Capture the cell that displays the provided text and extract its [x, y] central coordinate. 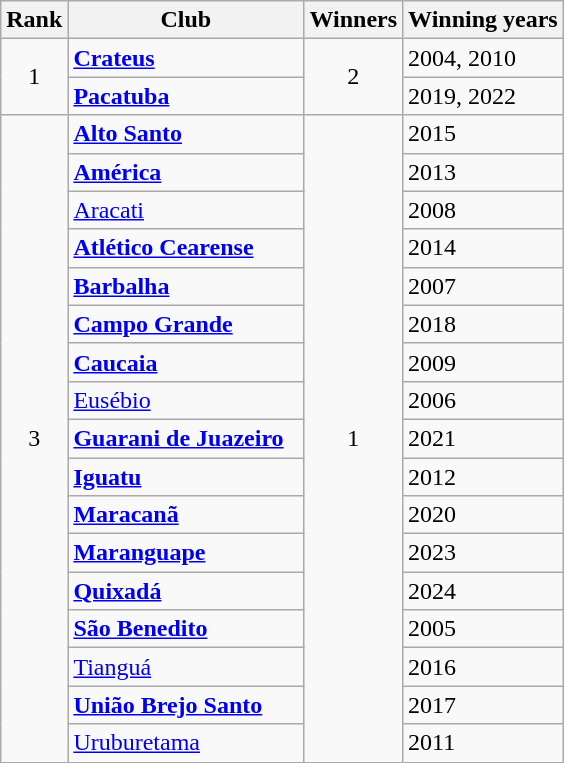
Campo Grande [186, 324]
2011 [484, 743]
Caucaia [186, 362]
2012 [484, 477]
2008 [484, 210]
Crateus [186, 58]
Aracati [186, 210]
Uruburetama [186, 743]
2006 [484, 400]
Winners [354, 20]
Rank [34, 20]
Alto Santo [186, 134]
2020 [484, 515]
2013 [484, 172]
2018 [484, 324]
União Brejo Santo [186, 705]
2023 [484, 553]
Tianguá [186, 667]
3 [34, 438]
2017 [484, 705]
América [186, 172]
2015 [484, 134]
2024 [484, 591]
2019, 2022 [484, 96]
Eusébio [186, 400]
2016 [484, 667]
2009 [484, 362]
2014 [484, 248]
Winning years [484, 20]
Quixadá [186, 591]
2004, 2010 [484, 58]
São Benedito [186, 629]
Pacatuba [186, 96]
Barbalha [186, 286]
Maranguape [186, 553]
Maracanã [186, 515]
Guarani de Juazeiro [186, 438]
Club [186, 20]
2007 [484, 286]
2005 [484, 629]
2021 [484, 438]
Atlético Cearense [186, 248]
Iguatu [186, 477]
2 [354, 77]
